Provide the (X, Y) coordinate of the cell's center where the given text is located.  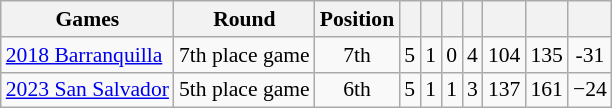
104 (504, 55)
5th place game (244, 90)
Games (88, 19)
137 (504, 90)
2023 San Salvador (88, 90)
4 (472, 55)
-31 (590, 55)
0 (452, 55)
135 (546, 55)
2018 Barranquilla (88, 55)
Position (357, 19)
7th (357, 55)
Round (244, 19)
−24 (590, 90)
3 (472, 90)
161 (546, 90)
7th place game (244, 55)
6th (357, 90)
